Return the (X, Y) coordinate for the center point of the cell that contains the specified text.  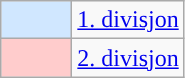
2. divisjon (128, 58)
1. divisjon (128, 20)
